For the text-containing cell, return its midpoint in [x, y] coordinate format. 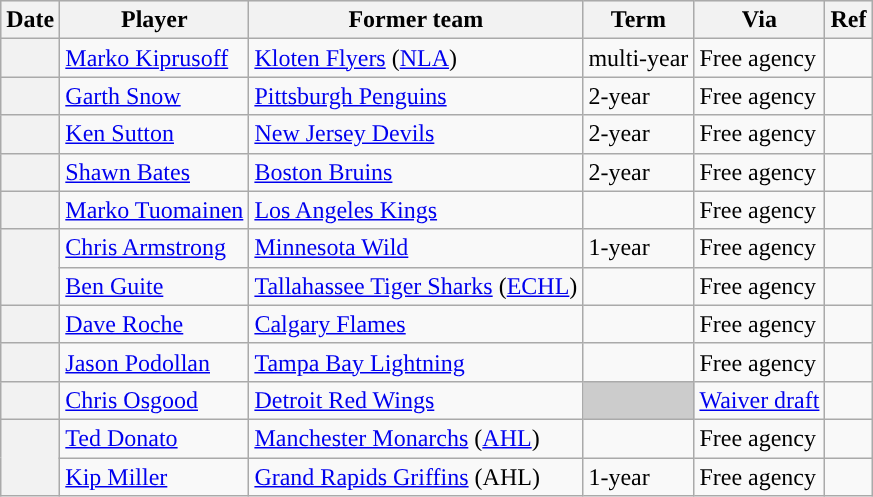
Chris Osgood [154, 400]
Kloten Flyers (NLA) [416, 58]
Ref [848, 20]
Date [30, 20]
Waiver draft [760, 400]
Player [154, 20]
Kip Miller [154, 477]
Ben Guite [154, 286]
Detroit Red Wings [416, 400]
Boston Bruins [416, 172]
Marko Kiprusoff [154, 58]
Ted Donato [154, 438]
Tampa Bay Lightning [416, 362]
Calgary Flames [416, 324]
New Jersey Devils [416, 134]
Garth Snow [154, 96]
Term [638, 20]
Dave Roche [154, 324]
Jason Podollan [154, 362]
Tallahassee Tiger Sharks (ECHL) [416, 286]
Marko Tuomainen [154, 210]
Chris Armstrong [154, 248]
Via [760, 20]
Ken Sutton [154, 134]
Los Angeles Kings [416, 210]
multi-year [638, 58]
Minnesota Wild [416, 248]
Manchester Monarchs (AHL) [416, 438]
Grand Rapids Griffins (AHL) [416, 477]
Former team [416, 20]
Pittsburgh Penguins [416, 96]
Shawn Bates [154, 172]
